Scan for the cell matching the given text and deliver its (X, Y) coordinate at center. 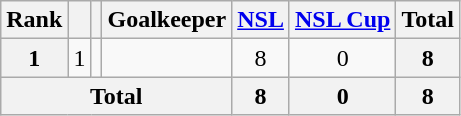
NSL Cup (342, 20)
Goalkeeper (167, 20)
NSL (261, 20)
Rank (34, 20)
